Return the [x, y] coordinate for the center point of the cell that contains the specified text.  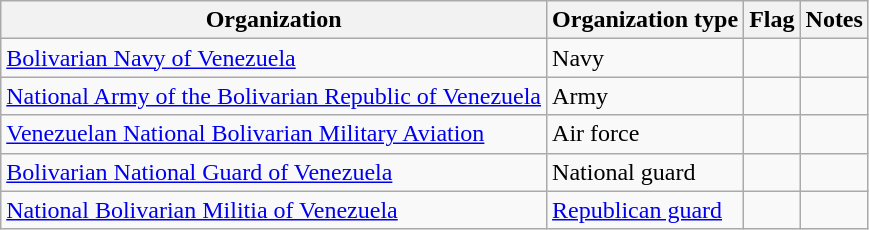
Army [646, 96]
National Bolivarian Militia of Venezuela [274, 210]
Flag [772, 20]
Notes [834, 20]
Organization [274, 20]
Republican guard [646, 210]
Navy [646, 58]
National Army of the Bolivarian Republic of Venezuela [274, 96]
National guard [646, 172]
Organization type [646, 20]
Bolivarian National Guard of Venezuela [274, 172]
Air force [646, 134]
Venezuelan National Bolivarian Military Aviation [274, 134]
Bolivarian Navy of Venezuela [274, 58]
